Determine the [x, y] coordinate at the center of the cell enclosing the given text.  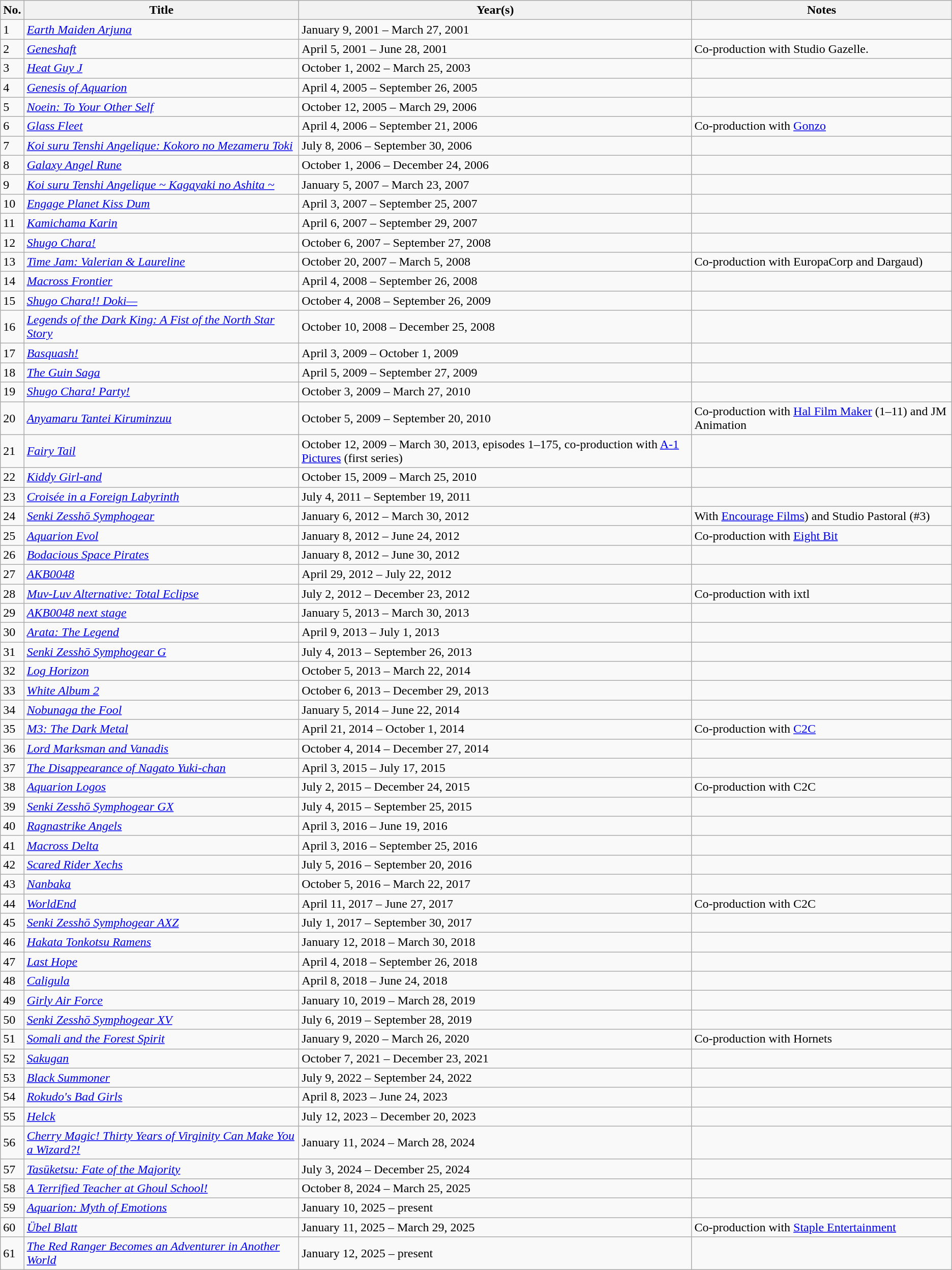
Co-production with Hornets [822, 1039]
54 [12, 1097]
Ragnastrike Angels [161, 826]
October 12, 2009 – March 30, 2013, episodes 1–175, co-production with A-1 Pictures (first series) [495, 451]
25 [12, 535]
January 9, 2020 – March 26, 2020 [495, 1039]
January 10, 2025 – present [495, 1207]
October 1, 2006 – December 24, 2006 [495, 165]
Muv-Luv Alternative: Total Eclipse [161, 594]
January 10, 2019 – March 28, 2019 [495, 1000]
37 [12, 768]
33 [12, 690]
July 1, 2017 – September 30, 2017 [495, 923]
July 2, 2012 – December 23, 2012 [495, 594]
April 8, 2018 – June 24, 2018 [495, 981]
Legends of the Dark King: A Fist of the North Star Story [161, 327]
49 [12, 1000]
Notes [822, 10]
July 6, 2019 – September 28, 2019 [495, 1020]
October 15, 2009 – March 25, 2010 [495, 477]
4 [12, 88]
AKB0048 next stage [161, 613]
January 12, 2025 – present [495, 1254]
8 [12, 165]
With Encourage Films) and Studio Pastoral (#3) [822, 516]
28 [12, 594]
April 5, 2009 – September 27, 2009 [495, 372]
40 [12, 826]
Year(s) [495, 10]
April 3, 2016 – June 19, 2016 [495, 826]
10 [12, 204]
55 [12, 1116]
Sakugan [161, 1058]
12 [12, 243]
Senki Zesshō Symphogear G [161, 652]
July 2, 2015 – December 24, 2015 [495, 787]
Girly Air Force [161, 1000]
October 5, 2013 – March 22, 2014 [495, 671]
April 9, 2013 – July 1, 2013 [495, 632]
7 [12, 146]
Bodacious Space Pirates [161, 555]
59 [12, 1207]
The Red Ranger Becomes an Adventurer in Another World [161, 1254]
January 11, 2024 – March 28, 2024 [495, 1143]
Aquarion Evol [161, 535]
April 11, 2017 – June 27, 2017 [495, 903]
January 12, 2018 – March 30, 2018 [495, 942]
29 [12, 613]
Title [161, 10]
October 8, 2024 – March 25, 2025 [495, 1188]
Senki Zesshō Symphogear [161, 516]
October 5, 2009 – September 20, 2010 [495, 418]
January 5, 2007 – March 23, 2007 [495, 184]
61 [12, 1254]
23 [12, 497]
32 [12, 671]
34 [12, 710]
Co-production with Gonzo [822, 126]
Galaxy Angel Rune [161, 165]
Lord Marksman and Vanadis [161, 748]
January 5, 2013 – March 30, 2013 [495, 613]
April 4, 2005 – September 26, 2005 [495, 88]
Caligula [161, 981]
Aquarion: Myth of Emotions [161, 1207]
13 [12, 262]
20 [12, 418]
Time Jam: Valerian & Laureline [161, 262]
April 3, 2016 – September 25, 2016 [495, 845]
Shugo Chara! Party! [161, 392]
The Disappearance of Nagato Yuki-chan [161, 768]
January 9, 2001 – March 27, 2001 [495, 30]
Aquarion Logos [161, 787]
Rokudo's Bad Girls [161, 1097]
July 5, 2016 – September 20, 2016 [495, 864]
October 4, 2008 – September 26, 2009 [495, 301]
January 6, 2012 – March 30, 2012 [495, 516]
A Terrified Teacher at Ghoul School! [161, 1188]
Noein: To Your Other Self [161, 107]
9 [12, 184]
Shugo Chara! [161, 243]
Shugo Chara!! Doki— [161, 301]
39 [12, 806]
58 [12, 1188]
1 [12, 30]
51 [12, 1039]
No. [12, 10]
16 [12, 327]
October 4, 2014 – December 27, 2014 [495, 748]
The Guin Saga [161, 372]
White Album 2 [161, 690]
56 [12, 1143]
Koi suru Tenshi Angelique ~ Kagayaki no Ashita ~ [161, 184]
Macross Delta [161, 845]
52 [12, 1058]
22 [12, 477]
Fairy Tail [161, 451]
Basquash! [161, 353]
3 [12, 68]
Hakata Tonkotsu Ramens [161, 942]
30 [12, 632]
Co-production with Eight Bit [822, 535]
46 [12, 942]
Co-production with Studio Gazelle. [822, 49]
April 21, 2014 – October 1, 2014 [495, 729]
April 3, 2015 – July 17, 2015 [495, 768]
Kiddy Girl-and [161, 477]
October 12, 2005 – March 29, 2006 [495, 107]
Co-production with ixtl [822, 594]
Scared Rider Xechs [161, 864]
April 3, 2009 – October 1, 2009 [495, 353]
18 [12, 372]
Co-production with Hal Film Maker (1–11) and JM Animation [822, 418]
January 8, 2012 – June 24, 2012 [495, 535]
38 [12, 787]
M3: The Dark Metal [161, 729]
Genesis of Aquarion [161, 88]
26 [12, 555]
July 8, 2006 – September 30, 2006 [495, 146]
Arata: The Legend [161, 632]
14 [12, 281]
Heat Guy J [161, 68]
31 [12, 652]
July 3, 2024 – December 25, 2024 [495, 1169]
36 [12, 748]
April 5, 2001 – June 28, 2001 [495, 49]
Engage Planet Kiss Dum [161, 204]
41 [12, 845]
15 [12, 301]
October 10, 2008 – December 25, 2008 [495, 327]
Croisée in a Foreign Labyrinth [161, 497]
Geneshaft [161, 49]
21 [12, 451]
April 6, 2007 – September 29, 2007 [495, 223]
January 11, 2025 – March 29, 2025 [495, 1227]
50 [12, 1020]
Senki Zesshō Symphogear XV [161, 1020]
AKB0048 [161, 574]
Log Horizon [161, 671]
October 1, 2002 – March 25, 2003 [495, 68]
October 3, 2009 – March 27, 2010 [495, 392]
Nanbaka [161, 884]
Anyamaru Tantei Kiruminzuu [161, 418]
11 [12, 223]
47 [12, 962]
July 9, 2022 – September 24, 2022 [495, 1078]
Übel Blatt [161, 1227]
April 29, 2012 – July 22, 2012 [495, 574]
Co-production with Staple Entertainment [822, 1227]
Macross Frontier [161, 281]
Nobunaga the Fool [161, 710]
Last Hope [161, 962]
October 20, 2007 – March 5, 2008 [495, 262]
Senki Zesshō Symphogear GX [161, 806]
April 3, 2007 – September 25, 2007 [495, 204]
Earth Maiden Arjuna [161, 30]
April 4, 2008 – September 26, 2008 [495, 281]
48 [12, 981]
24 [12, 516]
July 4, 2015 – September 25, 2015 [495, 806]
2 [12, 49]
April 4, 2018 – September 26, 2018 [495, 962]
60 [12, 1227]
Co-production with EuropaCorp and Dargaud) [822, 262]
Koi suru Tenshi Angelique: Kokoro no Mezameru Toki [161, 146]
27 [12, 574]
6 [12, 126]
January 8, 2012 – June 30, 2012 [495, 555]
October 7, 2021 – December 23, 2021 [495, 1058]
43 [12, 884]
53 [12, 1078]
July 4, 2011 – September 19, 2011 [495, 497]
October 6, 2007 – September 27, 2008 [495, 243]
45 [12, 923]
Cherry Magic! Thirty Years of Virginity Can Make You a Wizard?! [161, 1143]
WorldEnd [161, 903]
19 [12, 392]
October 6, 2013 – December 29, 2013 [495, 690]
Helck [161, 1116]
January 5, 2014 – June 22, 2014 [495, 710]
Tasūketsu: Fate of the Majority [161, 1169]
October 5, 2016 – March 22, 2017 [495, 884]
April 4, 2006 – September 21, 2006 [495, 126]
Kamichama Karin [161, 223]
44 [12, 903]
42 [12, 864]
Somali and the Forest Spirit [161, 1039]
April 8, 2023 – June 24, 2023 [495, 1097]
17 [12, 353]
5 [12, 107]
July 12, 2023 – December 20, 2023 [495, 1116]
July 4, 2013 – September 26, 2013 [495, 652]
Black Summoner [161, 1078]
57 [12, 1169]
35 [12, 729]
Senki Zesshō Symphogear AXZ [161, 923]
Glass Fleet [161, 126]
